Scan for the cell matching the given text and deliver its (X, Y) coordinate at center. 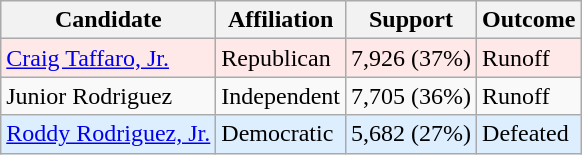
Junior Rodriguez (108, 96)
Outcome (529, 20)
7,926 (37%) (410, 58)
Candidate (108, 20)
Republican (281, 58)
Democratic (281, 134)
7,705 (36%) (410, 96)
Roddy Rodriguez, Jr. (108, 134)
5,682 (27%) (410, 134)
Affiliation (281, 20)
Craig Taffaro, Jr. (108, 58)
Defeated (529, 134)
Independent (281, 96)
Support (410, 20)
